Identify which cell holds the provided text, then report its (X, Y) central coordinate. 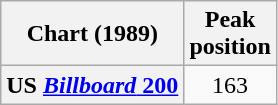
Chart (1989) (92, 34)
Peakposition (230, 34)
163 (230, 85)
US Billboard 200 (92, 85)
